Provide the [x, y] coordinate of the cell's center where the given text is located.  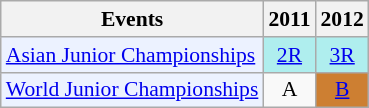
Asian Junior Championships [132, 55]
2012 [342, 19]
2011 [289, 19]
3R [342, 55]
A [289, 90]
2R [289, 55]
Events [132, 19]
B [342, 90]
World Junior Championships [132, 90]
